Find where the given text appears and provide that cell's center as [X, Y] coordinate. 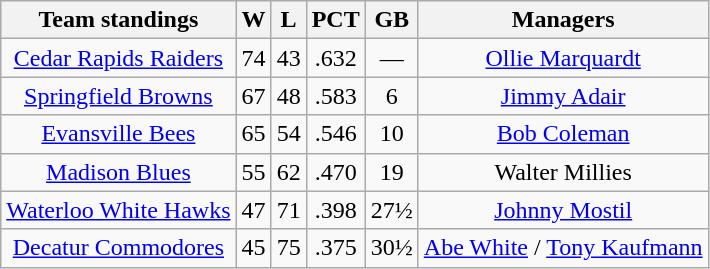
— [392, 58]
30½ [392, 248]
Madison Blues [118, 172]
62 [288, 172]
Ollie Marquardt [563, 58]
47 [254, 210]
Decatur Commodores [118, 248]
45 [254, 248]
.632 [336, 58]
L [288, 20]
19 [392, 172]
Jimmy Adair [563, 96]
Team standings [118, 20]
Abe White / Tony Kaufmann [563, 248]
Bob Coleman [563, 134]
W [254, 20]
27½ [392, 210]
.546 [336, 134]
Cedar Rapids Raiders [118, 58]
71 [288, 210]
43 [288, 58]
Managers [563, 20]
55 [254, 172]
6 [392, 96]
Walter Millies [563, 172]
54 [288, 134]
.583 [336, 96]
Johnny Mostil [563, 210]
Evansville Bees [118, 134]
Springfield Browns [118, 96]
.398 [336, 210]
.375 [336, 248]
GB [392, 20]
Waterloo White Hawks [118, 210]
48 [288, 96]
67 [254, 96]
74 [254, 58]
75 [288, 248]
.470 [336, 172]
PCT [336, 20]
10 [392, 134]
65 [254, 134]
